Scan for the cell matching the given text and deliver its [x, y] coordinate at center. 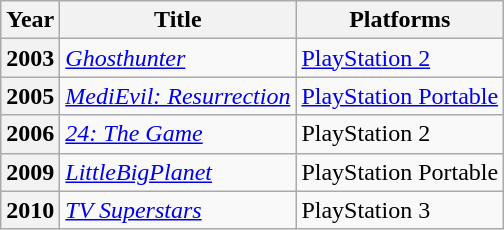
Ghosthunter [178, 58]
PlayStation 3 [400, 210]
Platforms [400, 20]
MediEvil: Resurrection [178, 96]
2003 [30, 58]
24: The Game [178, 134]
LittleBigPlanet [178, 172]
TV Superstars [178, 210]
Year [30, 20]
2005 [30, 96]
2006 [30, 134]
2010 [30, 210]
Title [178, 20]
2009 [30, 172]
